For the text-containing cell, return its midpoint in (X, Y) coordinate format. 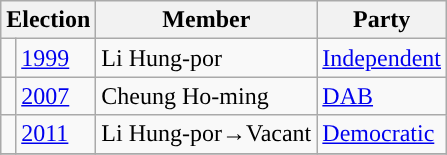
1999 (56, 58)
Party (382, 20)
Democratic (382, 134)
Independent (382, 58)
2007 (56, 96)
Election (48, 20)
Member (206, 20)
DAB (382, 96)
Cheung Ho-ming (206, 96)
Li Hung-por→Vacant (206, 134)
Li Hung-por (206, 58)
2011 (56, 134)
